From the cell containing the given text, extract its center point as (x, y) coordinate. 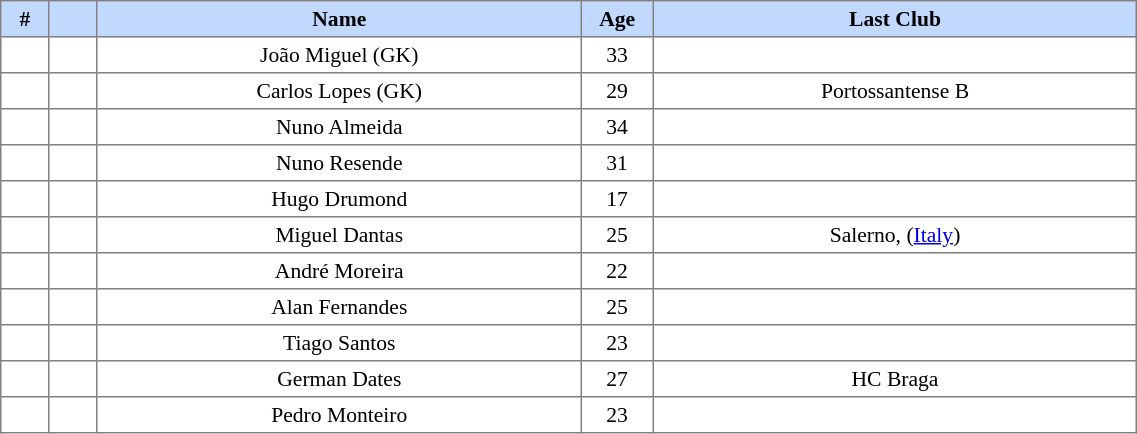
Nuno Almeida (339, 127)
André Moreira (339, 271)
Salerno, (Italy) (895, 235)
Carlos Lopes (GK) (339, 91)
33 (617, 55)
# (25, 19)
22 (617, 271)
Last Club (895, 19)
Tiago Santos (339, 343)
Pedro Monteiro (339, 415)
17 (617, 199)
Nuno Resende (339, 163)
João Miguel (GK) (339, 55)
Age (617, 19)
34 (617, 127)
Name (339, 19)
29 (617, 91)
27 (617, 379)
Hugo Drumond (339, 199)
Alan Fernandes (339, 307)
Miguel Dantas (339, 235)
HC Braga (895, 379)
Portossantense B (895, 91)
31 (617, 163)
German Dates (339, 379)
